Return the [x, y] coordinate for the center point of the cell that contains the specified text.  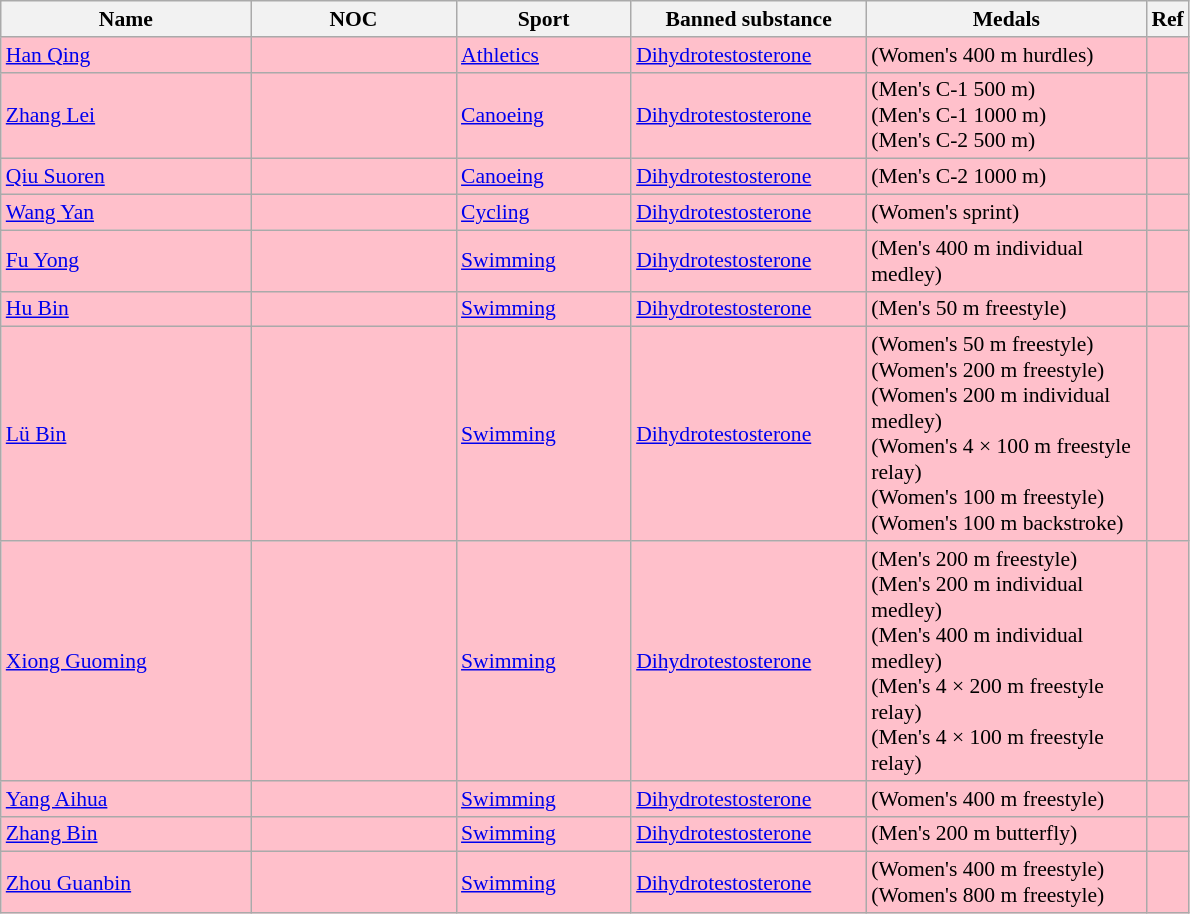
(Men's C-1 500 m) (Men's C-1 1000 m) (Men's C-2 500 m) [1006, 116]
(Men's 50 m freestyle) [1006, 309]
Fu Yong [126, 260]
(Women's sprint) [1006, 213]
Wang Yan [126, 213]
Zhang Lei [126, 116]
Name [126, 19]
Medals [1006, 19]
(Women's 400 m freestyle) [1006, 799]
Lü Bin [126, 434]
(Men's 400 m individual medley) [1006, 260]
Xiong Guoming [126, 661]
Cycling [544, 213]
Zhou Guanbin [126, 882]
Sport [544, 19]
(Men's C-2 1000 m) [1006, 177]
(Men's 200 m butterfly) [1006, 834]
Hu Bin [126, 309]
Zhang Bin [126, 834]
Athletics [544, 55]
(Women's 400 m hurdles) [1006, 55]
Yang Aihua [126, 799]
NOC [354, 19]
Ref [1167, 19]
Banned substance [748, 19]
Qiu Suoren [126, 177]
(Women's 400 m freestyle) (Women's 800 m freestyle) [1006, 882]
Han Qing [126, 55]
